Return (x, y) of the center of cell containing provided text 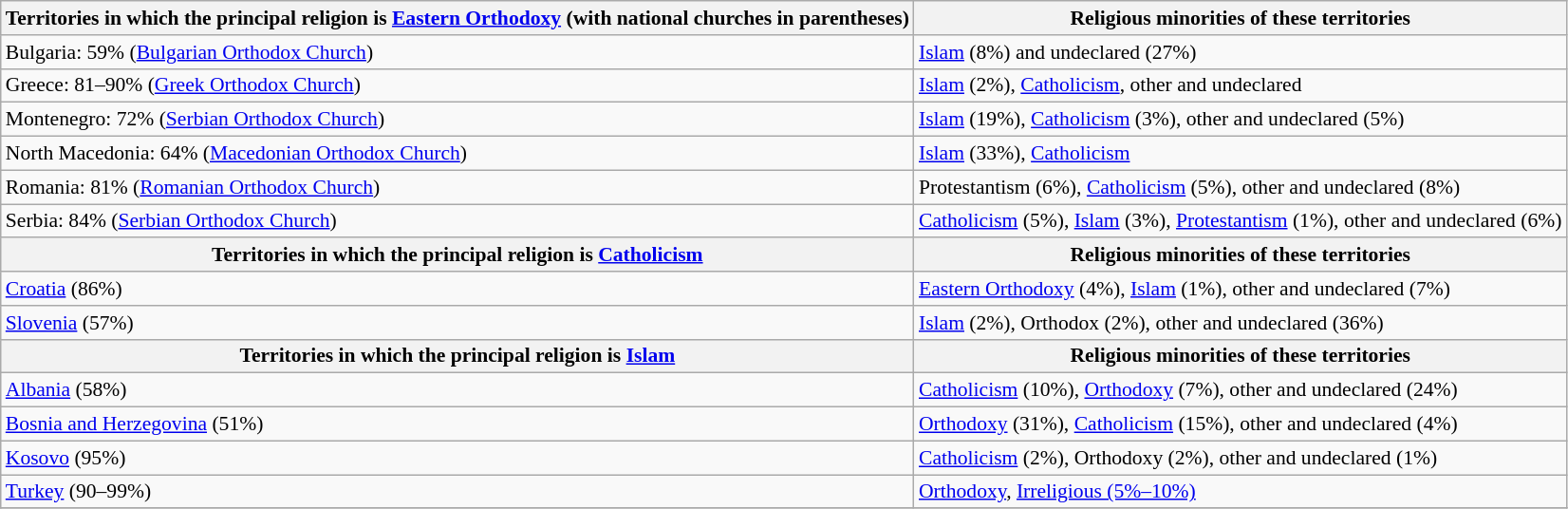
Bosnia and Herzegovina (51%) (457, 424)
North Macedonia: 64% (Macedonian Orthodox Church) (457, 154)
Serbia: 84% (Serbian Orthodox Church) (457, 221)
Romania: 81% (Romanian Orthodox Church) (457, 187)
Territories in which the principal religion is Catholicism (457, 255)
Catholicism (2%), Orthodoxy (2%), other and undeclared (1%) (1241, 458)
Catholicism (10%), Orthodoxy (7%), other and undeclared (24%) (1241, 390)
Islam (19%), Catholicism (3%), other and undeclared (5%) (1241, 120)
Protestantism (6%), Catholicism (5%), other and undeclared (8%) (1241, 187)
Catholicism (5%), Islam (3%), Protestantism (1%), other and undeclared (6%) (1241, 221)
Greece: 81–90% (Greek Orthodox Church) (457, 85)
Kosovo (95%) (457, 458)
Islam (2%), Orthodox (2%), other and undeclared (36%) (1241, 323)
Slovenia (57%) (457, 323)
Croatia (86%) (457, 289)
Montenegro: 72% (Serbian Orthodox Church) (457, 120)
Eastern Orthodoxy (4%), Islam (1%), other and undeclared (7%) (1241, 289)
Turkey (90–99%) (457, 492)
Bulgaria: 59% (Bulgarian Orthodox Church) (457, 52)
Islam (8%) and undeclared (27%) (1241, 52)
Albania (58%) (457, 390)
Territories in which the principal religion is Eastern Orthodoxy (with national churches in parentheses) (457, 18)
Orthodoxy, Irreligious (5%–10%) (1241, 492)
Islam (33%), Catholicism (1241, 154)
Territories in which the principal religion is Islam (457, 356)
Islam (2%), Catholicism, other and undeclared (1241, 85)
Orthodoxy (31%), Catholicism (15%), other and undeclared (4%) (1241, 424)
